Detect which cell encompasses the target text, then output its [X, Y] center coordinate. 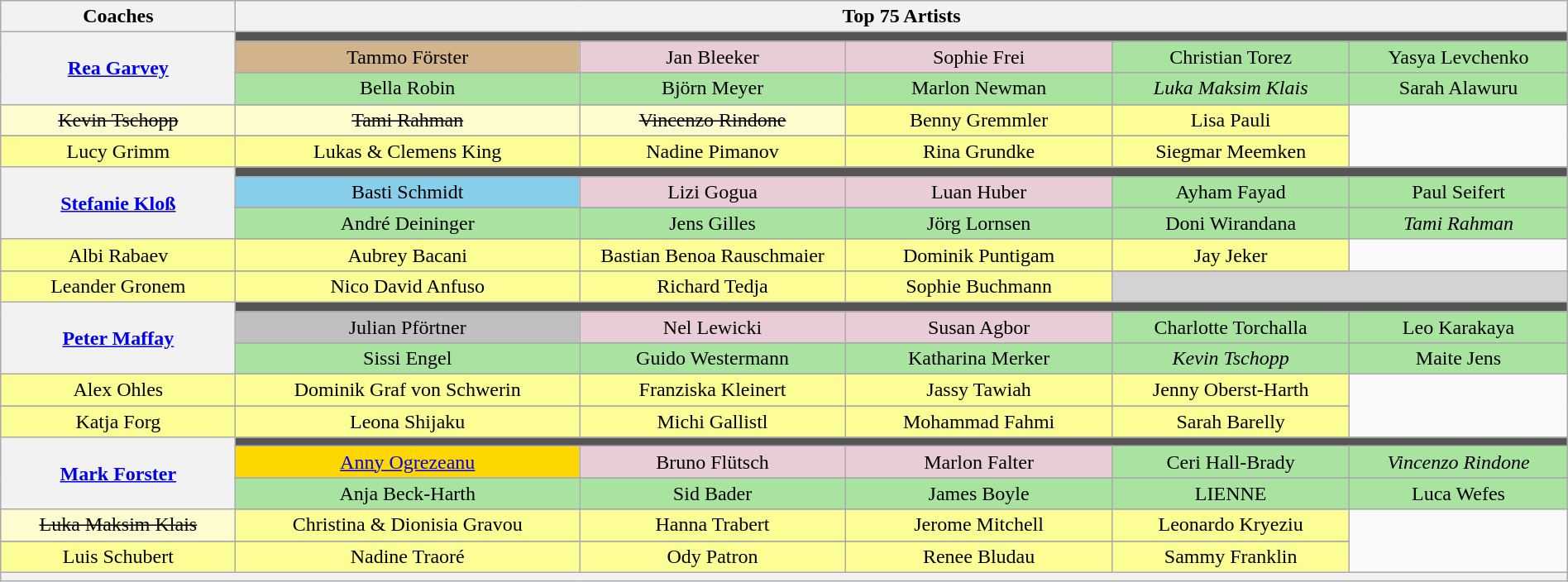
Sid Bader [712, 494]
Anny Ogrezeanu [408, 462]
Ceri Hall-Brady [1231, 462]
Sissi Engel [408, 359]
Luca Wefes [1459, 494]
Sophie Buchmann [979, 286]
Nadine Pimanov [712, 151]
Bella Robin [408, 88]
Yasya Levchenko [1459, 57]
Nel Lewicki [712, 327]
Julian Pförtner [408, 327]
Bruno Flütsch [712, 462]
Leo Karakaya [1459, 327]
Jan Bleeker [712, 57]
Rina Grundke [979, 151]
Renee Bludau [979, 556]
Lukas & Clemens King [408, 151]
Lizi Gogua [712, 192]
Paul Seifert [1459, 192]
Marlon Newman [979, 88]
Dominik Puntigam [979, 255]
Sarah Barelly [1231, 422]
Ayham Fayad [1231, 192]
Maite Jens [1459, 359]
Luan Huber [979, 192]
Stefanie Kloß [118, 203]
Jörg Lornsen [979, 223]
Leonardo Kryeziu [1231, 525]
James Boyle [979, 494]
Christian Torez [1231, 57]
Katharina Merker [979, 359]
Anja Beck-Harth [408, 494]
Susan Agbor [979, 327]
Katja Forg [118, 422]
Lisa Pauli [1231, 120]
Sarah Alawuru [1459, 88]
Alex Ohles [118, 390]
Ody Patron [712, 556]
Dominik Graf von Schwerin [408, 390]
Guido Westermann [712, 359]
Nadine Traoré [408, 556]
Jens Gilles [712, 223]
Mark Forster [118, 473]
André Deininger [408, 223]
Richard Tedja [712, 286]
LIENNE [1231, 494]
Leona Shijaku [408, 422]
Luis Schubert [118, 556]
Michi Gallistl [712, 422]
Lucy Grimm [118, 151]
Sophie Frei [979, 57]
Siegmar Meemken [1231, 151]
Christina & Dionisia Gravou [408, 525]
Rea Garvey [118, 68]
Peter Maffay [118, 337]
Benny Gremmler [979, 120]
Sammy Franklin [1231, 556]
Nico David Anfuso [408, 286]
Marlon Falter [979, 462]
Coaches [118, 17]
Jerome Mitchell [979, 525]
Leander Gronem [118, 286]
Franziska Kleinert [712, 390]
Top 75 Artists [901, 17]
Jenny Oberst-Harth [1231, 390]
Basti Schmidt [408, 192]
Hanna Trabert [712, 525]
Björn Meyer [712, 88]
Albi Rabaev [118, 255]
Bastian Benoa Rauschmaier [712, 255]
Tammo Förster [408, 57]
Doni Wirandana [1231, 223]
Mohammad Fahmi [979, 422]
Jassy Tawiah [979, 390]
Aubrey Bacani [408, 255]
Charlotte Torchalla [1231, 327]
Jay Jeker [1231, 255]
